Search for the cell housing the specified text and yield its (x, y) center coordinate. 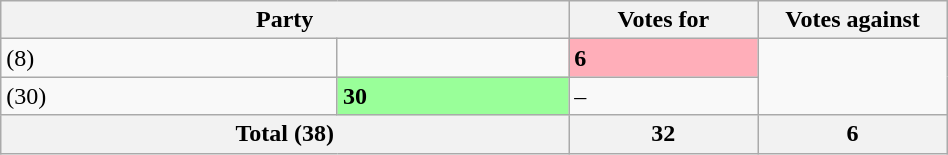
Votes against (852, 20)
(30) (170, 96)
30 (452, 96)
Votes for (664, 20)
Party (285, 20)
(8) (170, 58)
Total (38) (285, 134)
– (664, 96)
32 (664, 134)
